From the cell containing the given text, extract its center point as (X, Y) coordinate. 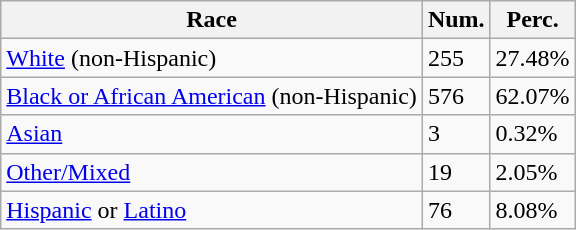
3 (456, 134)
255 (456, 58)
62.07% (532, 96)
Num. (456, 20)
White (non-Hispanic) (212, 58)
576 (456, 96)
19 (456, 172)
27.48% (532, 58)
Perc. (532, 20)
Black or African American (non-Hispanic) (212, 96)
2.05% (532, 172)
76 (456, 210)
Other/Mixed (212, 172)
Asian (212, 134)
Hispanic or Latino (212, 210)
0.32% (532, 134)
8.08% (532, 210)
Race (212, 20)
